Extract the [x, y] coordinate from the center of the cell holding the provided text.  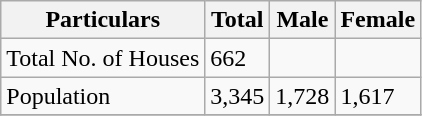
662 [238, 58]
Male [302, 20]
Female [378, 20]
Total [238, 20]
3,345 [238, 96]
Population [103, 96]
1,728 [302, 96]
Particulars [103, 20]
1,617 [378, 96]
Total No. of Houses [103, 58]
